Capture the cell that displays the provided text and extract its (x, y) central coordinate. 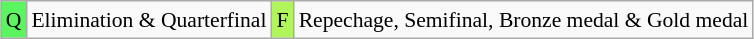
Q (14, 20)
Repechage, Semifinal, Bronze medal & Gold medal (524, 20)
F (282, 20)
Elimination & Quarterfinal (148, 20)
